Scan for the cell matching the given text and deliver its [x, y] coordinate at center. 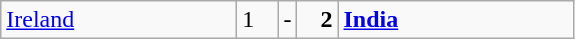
1 [258, 20]
2 [318, 20]
India [456, 20]
- [288, 20]
Ireland [119, 20]
